Determine the [x, y] coordinate at the center of the cell enclosing the given text.  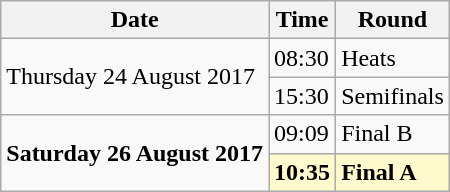
Time [302, 20]
Date [135, 20]
Final B [393, 134]
Semifinals [393, 96]
Final A [393, 172]
15:30 [302, 96]
Heats [393, 58]
Saturday 26 August 2017 [135, 153]
09:09 [302, 134]
Thursday 24 August 2017 [135, 77]
Round [393, 20]
10:35 [302, 172]
08:30 [302, 58]
